Pinpoint the cell where the given text exists, returning its [x, y] midpoint coordinate. 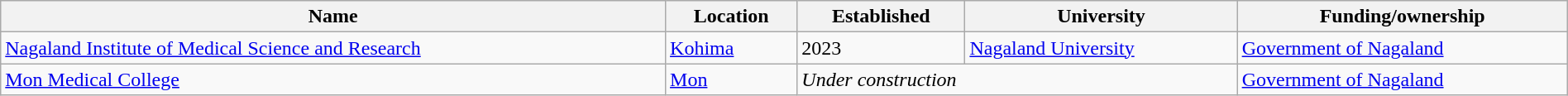
Mon Medical College [333, 79]
Kohima [731, 48]
Established [882, 17]
Under construction [1017, 79]
Nagaland Institute of Medical Science and Research [333, 48]
Funding/ownership [1403, 17]
2023 [882, 48]
Nagaland University [1102, 48]
University [1102, 17]
Mon [731, 79]
Name [333, 17]
Location [731, 17]
